Extract the [x, y] coordinate from the center of the cell holding the provided text.  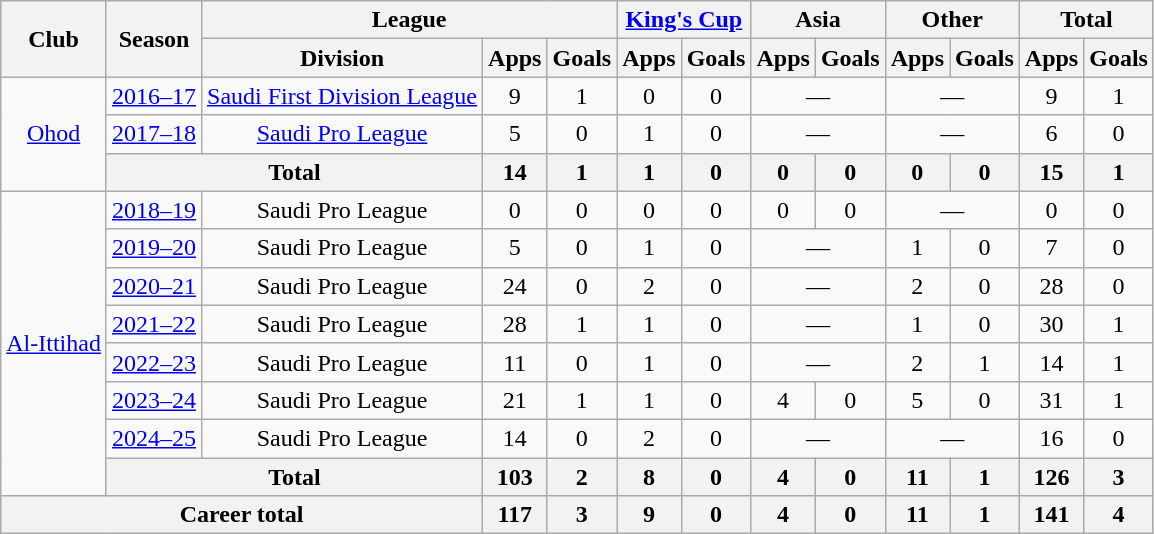
Saudi First Division League [342, 96]
League [410, 20]
King's Cup [684, 20]
2020–21 [154, 286]
126 [1051, 477]
8 [649, 477]
Asia [818, 20]
2018–19 [154, 210]
117 [515, 515]
Career total [242, 515]
2021–22 [154, 324]
Club [54, 39]
141 [1051, 515]
103 [515, 477]
15 [1051, 172]
Division [342, 58]
2019–20 [154, 248]
2024–25 [154, 438]
2023–24 [154, 400]
7 [1051, 248]
31 [1051, 400]
21 [515, 400]
Ohod [54, 134]
2016–17 [154, 96]
16 [1051, 438]
Other [952, 20]
24 [515, 286]
6 [1051, 134]
2017–18 [154, 134]
Season [154, 39]
2022–23 [154, 362]
30 [1051, 324]
Al-Ittihad [54, 343]
